Identify which cell holds the provided text, then report its (x, y) central coordinate. 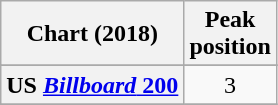
3 (230, 85)
Peak position (230, 34)
Chart (2018) (92, 34)
US Billboard 200 (92, 85)
